Capture the cell that displays the provided text and extract its (X, Y) central coordinate. 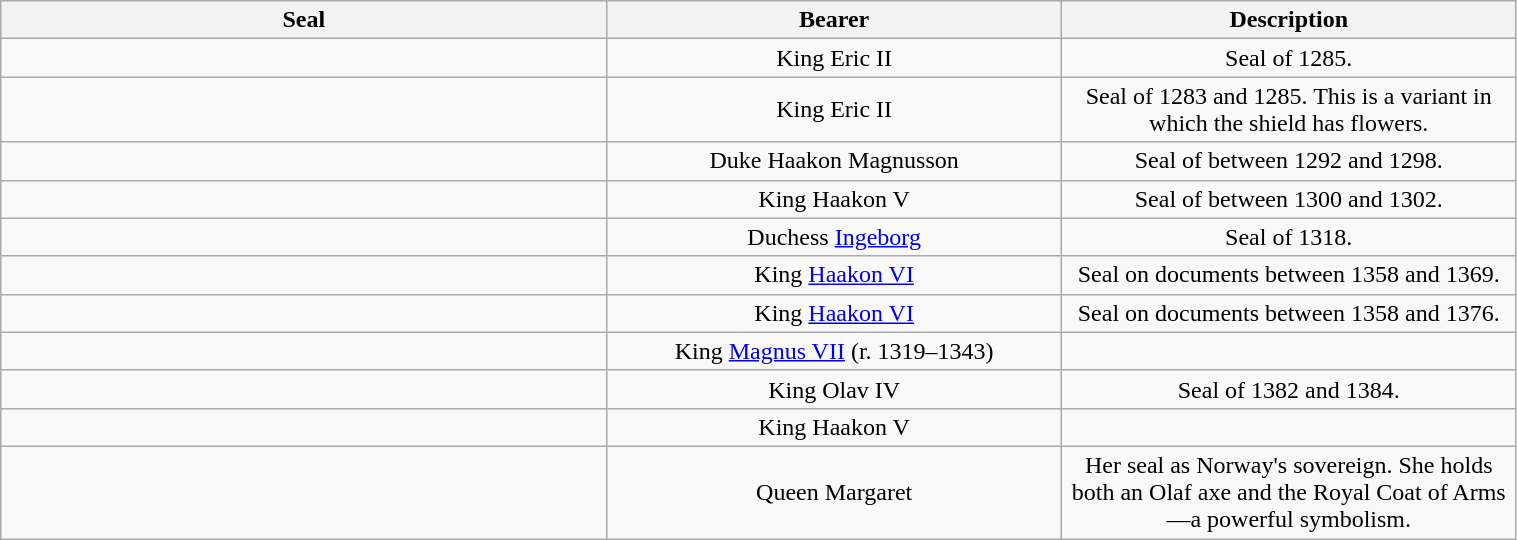
Seal of between 1292 and 1298. (1288, 161)
Her seal as Norway's sovereign. She holds both an Olaf axe and the Royal Coat of Arms—a powerful symbolism. (1288, 492)
Seal on documents between 1358 and 1369. (1288, 275)
King Magnus VII (r. 1319–1343) (834, 351)
Description (1288, 20)
Duchess Ingeborg (834, 237)
King Olav IV (834, 389)
Bearer (834, 20)
Seal of between 1300 and 1302. (1288, 199)
Seal (304, 20)
Seal of 1318. (1288, 237)
Seal on documents between 1358 and 1376. (1288, 313)
Seal of 1382 and 1384. (1288, 389)
Seal of 1285. (1288, 58)
Duke Haakon Magnusson (834, 161)
Seal of 1283 and 1285. This is a variant in which the shield has flowers. (1288, 110)
Queen Margaret (834, 492)
